From the cell containing the given text, extract its center point as (x, y) coordinate. 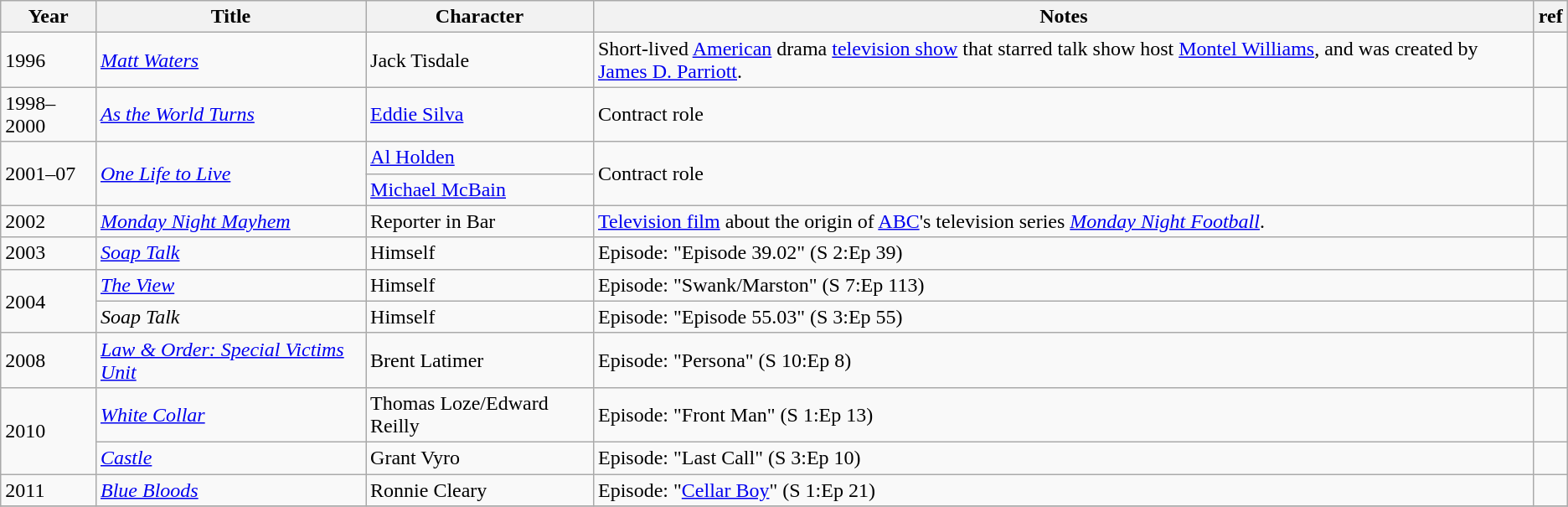
Year (49, 17)
Matt Waters (230, 60)
Brent Latimer (480, 360)
Episode: "Episode 55.03" (S 3:Ep 55) (1064, 317)
Episode: "Persona" (S 10:Ep 8) (1064, 360)
Episode: "Cellar Boy" (S 1:Ep 21) (1064, 490)
The View (230, 285)
Jack Tisdale (480, 60)
Episode: "Episode 39.02" (S 2:Ep 39) (1064, 253)
Grant Vyro (480, 458)
1996 (49, 60)
White Collar (230, 414)
Notes (1064, 17)
Short-lived American drama television show that starred talk show host Montel Williams, and was created by James D. Parriott. (1064, 60)
Episode: "Front Man" (S 1:Ep 13) (1064, 414)
Michael McBain (480, 189)
Ronnie Cleary (480, 490)
2001–07 (49, 173)
Thomas Loze/Edward Reilly (480, 414)
1998–2000 (49, 114)
Monday Night Mayhem (230, 221)
One Life to Live (230, 173)
Castle (230, 458)
2010 (49, 431)
Episode: "Last Call" (S 3:Ep 10) (1064, 458)
Blue Bloods (230, 490)
Al Holden (480, 158)
2011 (49, 490)
Episode: "Swank/Marston" (S 7:Ep 113) (1064, 285)
Title (230, 17)
2002 (49, 221)
2008 (49, 360)
2004 (49, 301)
Character (480, 17)
Law & Order: Special Victims Unit (230, 360)
2003 (49, 253)
Television film about the origin of ABC's television series Monday Night Football. (1064, 221)
Reporter in Bar (480, 221)
ref (1550, 17)
As the World Turns (230, 114)
Eddie Silva (480, 114)
